Output the [x, y] coordinate of the center of the cell containing the given text.  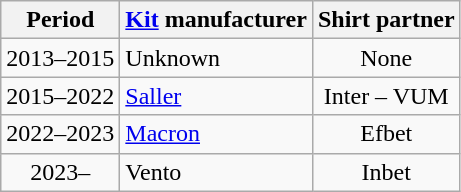
Inter – VUM [386, 96]
None [386, 58]
Unknown [216, 58]
Period [60, 20]
2015–2022 [60, 96]
2022–2023 [60, 134]
Efbet [386, 134]
Macron [216, 134]
2013–2015 [60, 58]
Inbet [386, 172]
Vento [216, 172]
Kit manufacturer [216, 20]
2023– [60, 172]
Shirt partner [386, 20]
Saller [216, 96]
